Return (x, y) of the center of cell containing provided text 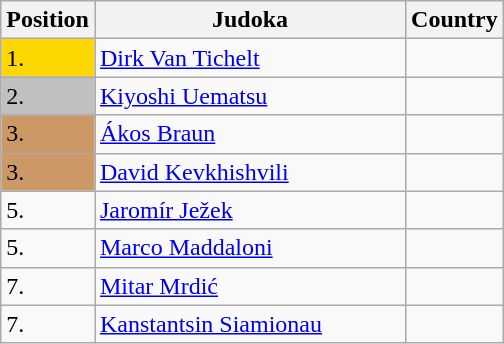
Marco Maddaloni (250, 248)
Jaromír Ježek (250, 210)
David Kevkhishvili (250, 172)
Position (48, 20)
Ákos Braun (250, 134)
Judoka (250, 20)
Dirk Van Tichelt (250, 58)
1. (48, 58)
Country (455, 20)
Mitar Mrdić (250, 286)
Kanstantsin Siamionau (250, 324)
2. (48, 96)
Kiyoshi Uematsu (250, 96)
